Pinpoint the cell where the given text exists, returning its [X, Y] midpoint coordinate. 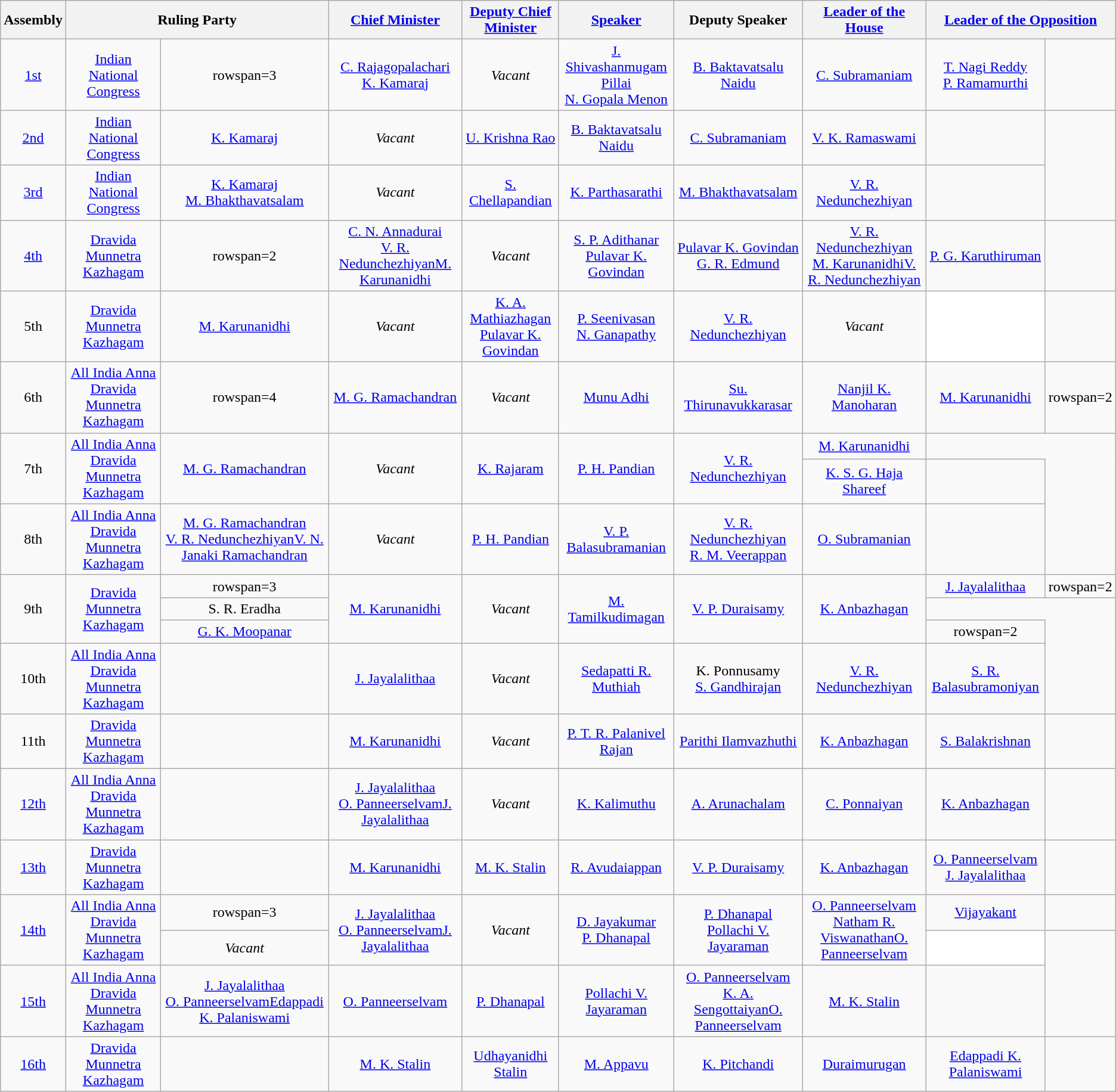
S. Chellapandian [510, 193]
Leader of the Opposition [1021, 20]
K. Kamaraj [244, 138]
Munu Adhi [616, 397]
C. N. AnnaduraiV. R. NedunchezhiyanM. Karunanidhi [395, 255]
16th [33, 1064]
M. Tamilkudimagan [616, 609]
10th [33, 678]
Duraimurugan [864, 1064]
Parithi Ilamvazhuthi [738, 742]
11th [33, 742]
R. Avudaiappan [616, 867]
K. Rajaram [510, 469]
D. JayakumarP. Dhanapal [616, 930]
Ruling Party [197, 20]
K. A. MathiazhaganPulavar K. Govindan [510, 327]
P. DhanapalPollachi V. Jayaraman [738, 930]
Su. Thirunavukkarasar [738, 397]
K. S. G. Haja Shareef [864, 482]
Speaker [616, 20]
Edappadi K. Palaniswami [985, 1064]
K. Pitchandi [738, 1064]
6th [33, 397]
Deputy Chief Minister [510, 20]
G. K. Moopanar [244, 631]
K. KamarajM. Bhakthavatsalam [244, 193]
K. Kalimuthu [616, 805]
7th [33, 469]
M. G. RamachandranV. R. NedunchezhiyanV. N. Janaki Ramachandran [244, 539]
12th [33, 805]
U. Krishna Rao [510, 138]
2nd [33, 138]
V. P. Balasubramanian [616, 539]
3rd [33, 193]
C. Ponnaiyan [864, 805]
4th [33, 255]
P. G. Karuthiruman [985, 255]
S. Balakrishnan [985, 742]
S. R. Balasubramoniyan [985, 678]
O. PanneerselvamJ. Jayalalithaa [985, 867]
P. SeenivasanN. Ganapathy [616, 327]
Sedapatti R. Muthiah [616, 678]
M. Bhakthavatsalam [738, 193]
O. Panneerselvam [395, 1001]
15th [33, 1001]
14th [33, 930]
8th [33, 539]
Pollachi V. Jayaraman [616, 1001]
O. Subramanian [864, 539]
S. P. AdithanarPulavar K. Govindan [616, 255]
A. Arunachalam [738, 805]
J. Shivashanmugam PillaiN. Gopala Menon [616, 75]
O. PanneerselvamNatham R. ViswanathanO. Panneerselvam [864, 930]
K. Parthasarathi [616, 193]
P. Dhanapal [510, 1001]
V. R. NedunchezhiyanM. KarunanidhiV. R. Nedunchezhiyan [864, 255]
Leader of the House [864, 20]
S. R. Eradha [244, 609]
rowspan=4 [244, 397]
Vijayakant [985, 913]
Udhayanidhi Stalin [510, 1064]
5th [33, 327]
Pulavar K. GovindanG. R. Edmund [738, 255]
J. JayalalithaaO. PanneerselvamEdappadi K. Palaniswami [244, 1001]
K. PonnusamyS. Gandhirajan [738, 678]
13th [33, 867]
O. PanneerselvamK. A. SengottaiyanO. Panneerselvam [738, 1001]
T. Nagi ReddyP. Ramamurthi [985, 75]
C. RajagopalachariK. Kamaraj [395, 75]
Deputy Speaker [738, 20]
1st [33, 75]
P. T. R. Palanivel Rajan [616, 742]
V. R. NedunchezhiyanR. M. Veerappan [738, 539]
Nanjil K. Manoharan [864, 397]
9th [33, 609]
M. Appavu [616, 1064]
Chief Minister [395, 20]
Assembly [33, 20]
V. K. Ramaswami [864, 138]
